Locate the cell with the specified text and output its [X, Y] center coordinate. 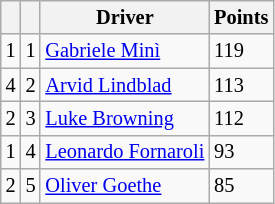
112 [241, 118]
Points [241, 17]
Driver [124, 17]
5 [31, 186]
85 [241, 186]
Luke Browning [124, 118]
Arvid Lindblad [124, 85]
Gabriele Minì [124, 51]
113 [241, 85]
3 [31, 118]
119 [241, 51]
93 [241, 152]
Oliver Goethe [124, 186]
Leonardo Fornaroli [124, 152]
